Capture the cell that displays the provided text and extract its (X, Y) central coordinate. 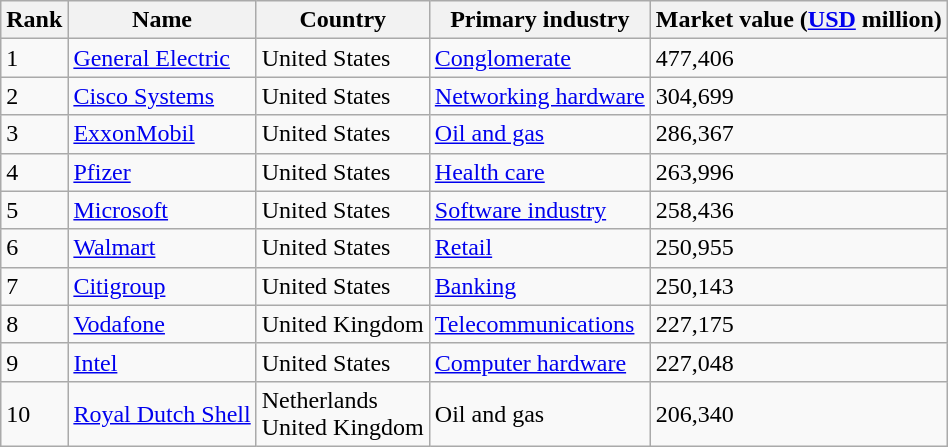
6 (34, 248)
Pfizer (162, 172)
Rank (34, 20)
Walmart (162, 248)
304,699 (798, 96)
3 (34, 134)
Vodafone (162, 324)
Intel (162, 362)
Royal Dutch Shell (162, 414)
Primary industry (540, 20)
477,406 (798, 58)
Retail (540, 248)
Health care (540, 172)
1 (34, 58)
9 (34, 362)
227,048 (798, 362)
General Electric (162, 58)
2 (34, 96)
8 (34, 324)
Software industry (540, 210)
7 (34, 286)
Market value (USD million) (798, 20)
Citigroup (162, 286)
NetherlandsUnited Kingdom (342, 414)
Telecommunications (540, 324)
United Kingdom (342, 324)
4 (34, 172)
258,436 (798, 210)
Banking (540, 286)
Name (162, 20)
Networking hardware (540, 96)
Country (342, 20)
Conglomerate (540, 58)
250,143 (798, 286)
Computer hardware (540, 362)
250,955 (798, 248)
263,996 (798, 172)
10 (34, 414)
ExxonMobil (162, 134)
Cisco Systems (162, 96)
Microsoft (162, 210)
286,367 (798, 134)
206,340 (798, 414)
227,175 (798, 324)
5 (34, 210)
